Pinpoint the cell where the given text exists, returning its (X, Y) midpoint coordinate. 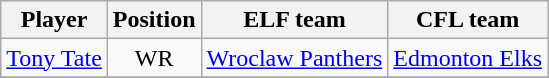
Wroclaw Panthers (294, 58)
Position (154, 20)
Tony Tate (54, 58)
ELF team (294, 20)
Edmonton Elks (468, 58)
Player (54, 20)
CFL team (468, 20)
WR (154, 58)
